Output the [X, Y] coordinate of the center of the cell containing the given text.  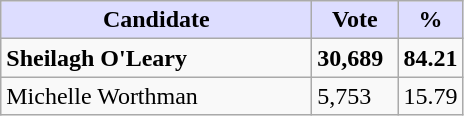
Candidate [156, 20]
Michelle Worthman [156, 96]
84.21 [430, 58]
% [430, 20]
15.79 [430, 96]
5,753 [355, 96]
Sheilagh O'Leary [156, 58]
Vote [355, 20]
30,689 [355, 58]
